Output the [x, y] coordinate of the center of the cell containing the given text.  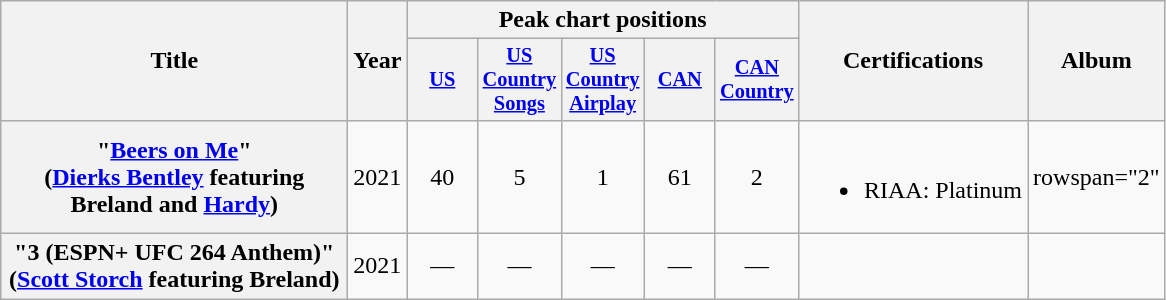
Year [378, 61]
Certifications [912, 61]
"3 (ESPN+ UFC 264 Anthem)"(Scott Storch featuring Breland) [174, 266]
rowspan="2" [1097, 176]
40 [442, 176]
Title [174, 61]
1 [602, 176]
RIAA: Platinum [912, 176]
5 [520, 176]
Album [1097, 61]
CAN [680, 80]
2 [756, 176]
Peak chart positions [603, 20]
US [442, 80]
"Beers on Me"(Dierks Bentley featuring Breland and Hardy) [174, 176]
US Country Songs [520, 80]
61 [680, 176]
CAN Country [756, 80]
US Country Airplay [602, 80]
